Extract the (X, Y) coordinate from the center of the cell holding the provided text.  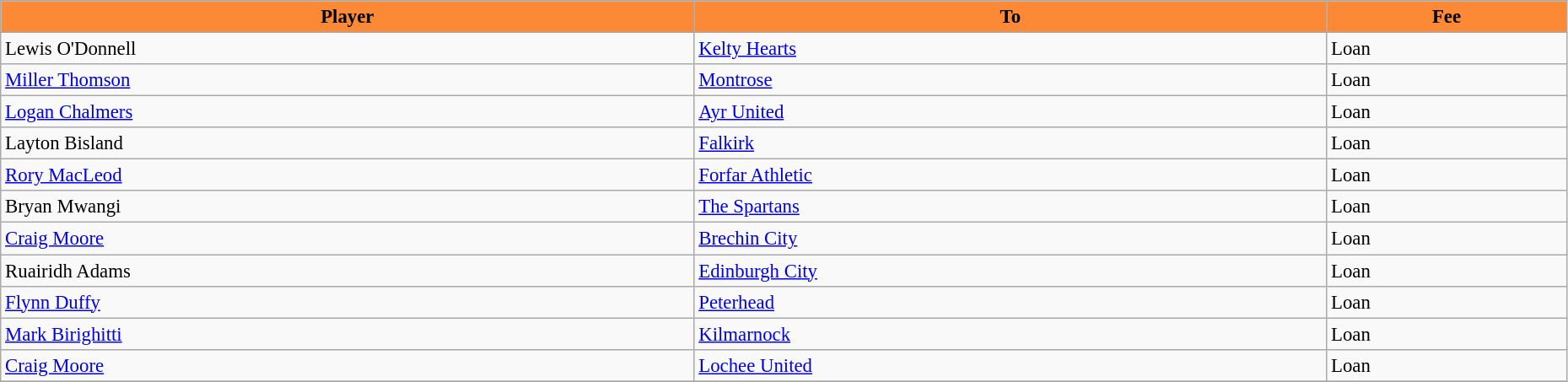
Player (348, 17)
Peterhead (1010, 302)
Edinburgh City (1010, 271)
Lewis O'Donnell (348, 49)
Rory MacLeod (348, 175)
Bryan Mwangi (348, 207)
Brechin City (1010, 239)
Kelty Hearts (1010, 49)
Miller Thomson (348, 80)
Ruairidh Adams (348, 271)
Layton Bisland (348, 143)
The Spartans (1010, 207)
To (1010, 17)
Montrose (1010, 80)
Ayr United (1010, 112)
Falkirk (1010, 143)
Lochee United (1010, 365)
Fee (1447, 17)
Mark Birighitti (348, 334)
Forfar Athletic (1010, 175)
Logan Chalmers (348, 112)
Flynn Duffy (348, 302)
Kilmarnock (1010, 334)
